Locate the cell with the specified text and output its [X, Y] center coordinate. 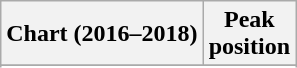
Chart (2016–2018) [102, 34]
Peakposition [249, 34]
